For the text-containing cell, return its midpoint in (X, Y) coordinate format. 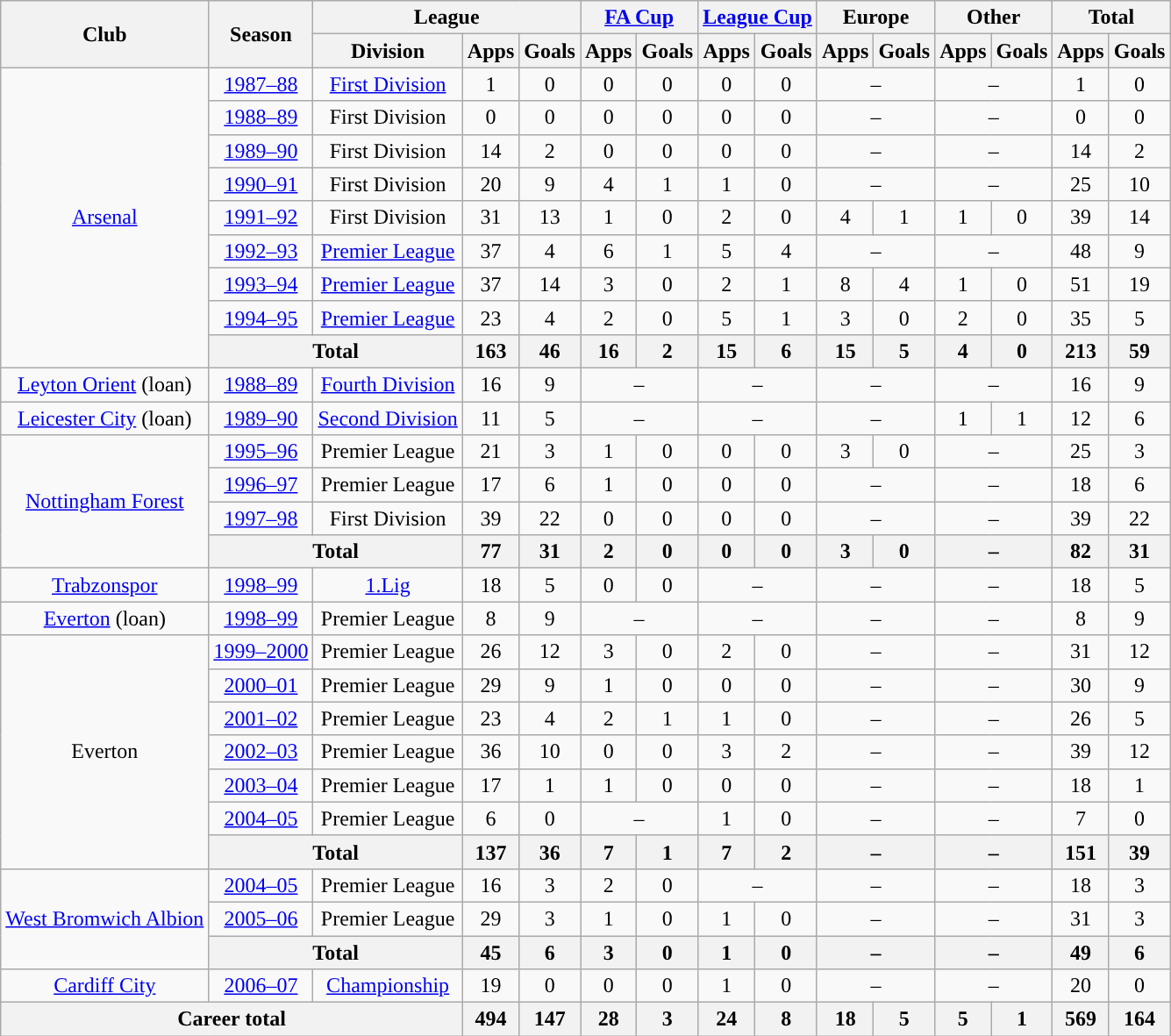
28 (609, 1019)
Division (388, 51)
Second Division (388, 418)
82 (1081, 552)
1991–92 (261, 218)
35 (1081, 318)
2006–07 (261, 986)
Arsenal (105, 218)
1.Lig (388, 585)
1995–96 (261, 452)
151 (1081, 852)
1997–98 (261, 518)
Club (105, 34)
2005–06 (261, 918)
2000–01 (261, 685)
Championship (388, 986)
51 (1081, 284)
13 (550, 218)
League Cup (758, 18)
147 (550, 1019)
Leyton Orient (loan) (105, 384)
Leicester City (loan) (105, 418)
Season (261, 34)
569 (1081, 1019)
48 (1081, 251)
1994–95 (261, 318)
24 (726, 1019)
137 (490, 852)
30 (1081, 685)
2001–02 (261, 718)
213 (1081, 351)
West Bromwich Albion (105, 918)
21 (490, 452)
45 (490, 952)
77 (490, 552)
Trabzonspor (105, 585)
1999–2000 (261, 652)
League (447, 18)
Fourth Division (388, 384)
2002–03 (261, 752)
11 (490, 418)
46 (550, 351)
1996–97 (261, 485)
494 (490, 1019)
1990–91 (261, 184)
49 (1081, 952)
Nottingham Forest (105, 502)
Everton (105, 752)
Career total (232, 1019)
1992–93 (261, 251)
Other (994, 18)
59 (1139, 351)
1993–94 (261, 284)
Cardiff City (105, 986)
1987–88 (261, 84)
FA Cup (639, 18)
164 (1139, 1019)
2003–04 (261, 785)
Europe (875, 18)
Everton (loan) (105, 618)
163 (490, 351)
